Determine the [X, Y] coordinate at the center of the cell enclosing the given text.  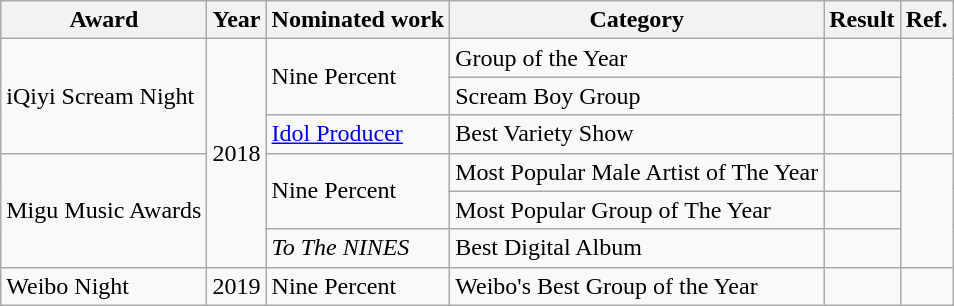
Migu Music Awards [104, 210]
Most Popular Male Artist of The Year [637, 172]
2019 [236, 286]
iQiyi Scream Night [104, 96]
Weibo's Best Group of the Year [637, 286]
Scream Boy Group [637, 96]
Best Digital Album [637, 248]
Year [236, 20]
Category [637, 20]
Award [104, 20]
To The NINES [358, 248]
Most Popular Group of The Year [637, 210]
Ref. [926, 20]
Weibo Night [104, 286]
Group of the Year [637, 58]
Nominated work [358, 20]
2018 [236, 153]
Result [862, 20]
Best Variety Show [637, 134]
Idol Producer [358, 134]
